Determine the [X, Y] coordinate at the center of the cell enclosing the given text.  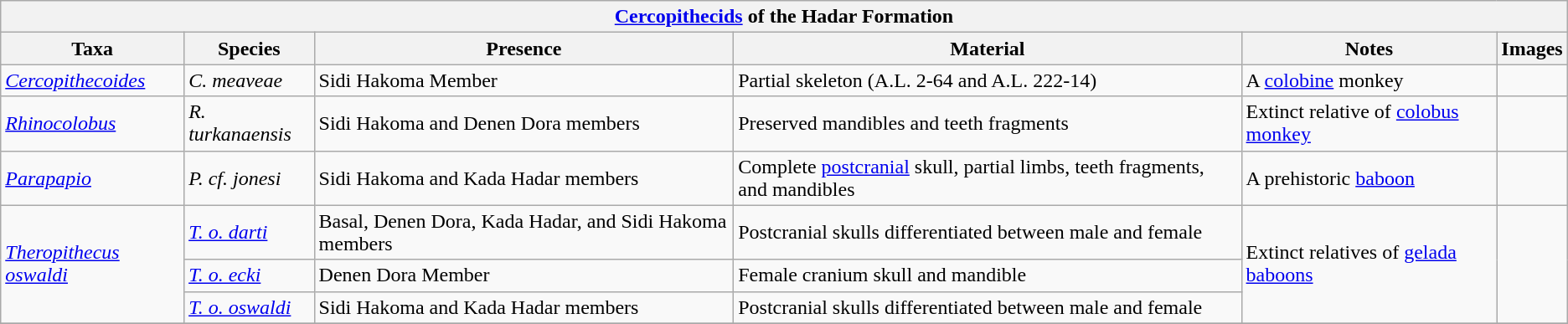
Images [1532, 49]
T. o. ecki [250, 275]
Species [250, 49]
T. o. oswaldi [250, 307]
P. cf. jonesi [250, 177]
Theropithecus oswaldi [92, 265]
Sidi Hakoma and Denen Dora members [524, 124]
Presence [524, 49]
R. turkanaensis [250, 124]
C. meaveae [250, 80]
Material [988, 49]
T. o. darti [250, 233]
Notes [1369, 49]
Extinct relatives of gelada baboons [1369, 265]
Basal, Denen Dora, Kada Hadar, and Sidi Hakoma members [524, 233]
Partial skeleton (A.L. 2-64 and A.L. 222-14) [988, 80]
Cercopithecids of the Hadar Formation [784, 17]
Preserved mandibles and teeth fragments [988, 124]
Female cranium skull and mandible [988, 275]
Extinct relative of colobus monkey [1369, 124]
Complete postcranial skull, partial limbs, teeth fragments, and mandibles [988, 177]
A colobine monkey [1369, 80]
A prehistoric baboon [1369, 177]
Taxa [92, 49]
Cercopithecoides [92, 80]
Sidi Hakoma Member [524, 80]
Rhinocolobus [92, 124]
Parapapio [92, 177]
Denen Dora Member [524, 275]
